Locate the cell with the specified text and output its [x, y] center coordinate. 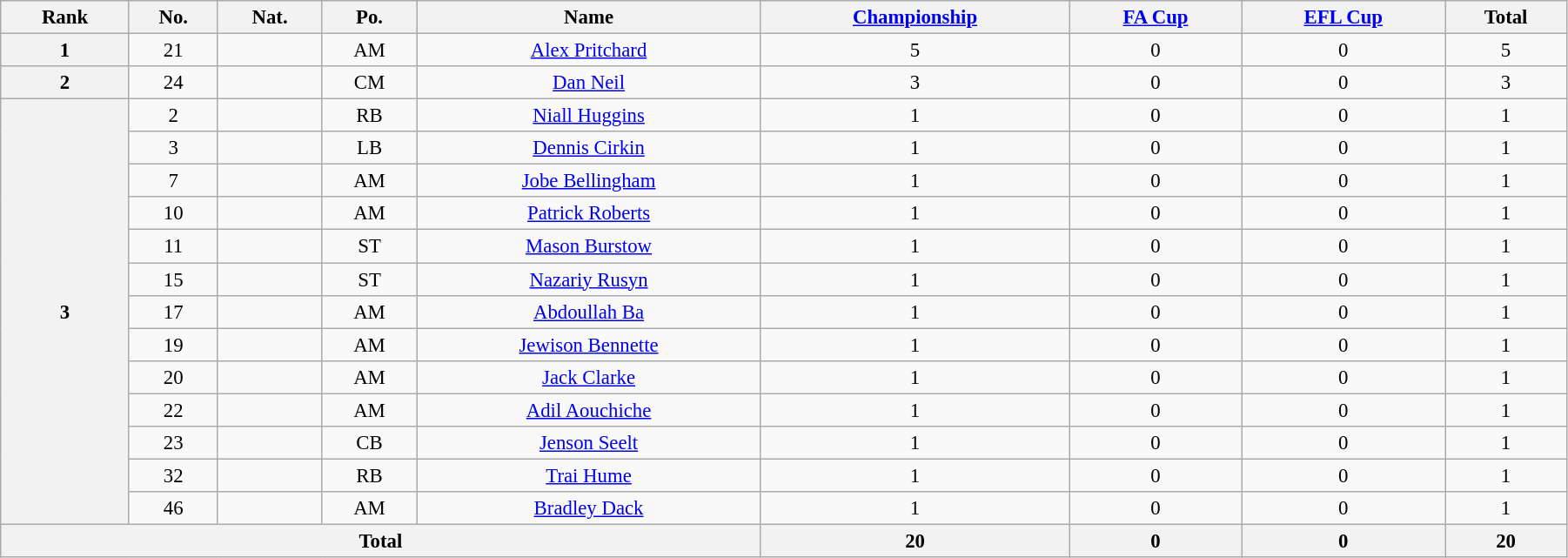
Adil Aouchiche [588, 410]
Dennis Cirkin [588, 148]
Trai Hume [588, 475]
10 [173, 213]
46 [173, 508]
24 [173, 83]
Jack Clarke [588, 377]
15 [173, 279]
Jobe Bellingham [588, 181]
Alex Pritchard [588, 50]
Championship [915, 17]
Po. [369, 17]
7 [173, 181]
Mason Burstow [588, 246]
32 [173, 475]
17 [173, 312]
CM [369, 83]
EFL Cup [1344, 17]
FA Cup [1156, 17]
Bradley Dack [588, 508]
Abdoullah Ba [588, 312]
22 [173, 410]
21 [173, 50]
11 [173, 246]
19 [173, 345]
Name [588, 17]
23 [173, 443]
Jenson Seelt [588, 443]
No. [173, 17]
CB [369, 443]
Nat. [270, 17]
Niall Huggins [588, 116]
Nazariy Rusyn [588, 279]
Dan Neil [588, 83]
Rank [64, 17]
LB [369, 148]
Jewison Bennette [588, 345]
Patrick Roberts [588, 213]
